Search for the cell housing the specified text and yield its (X, Y) center coordinate. 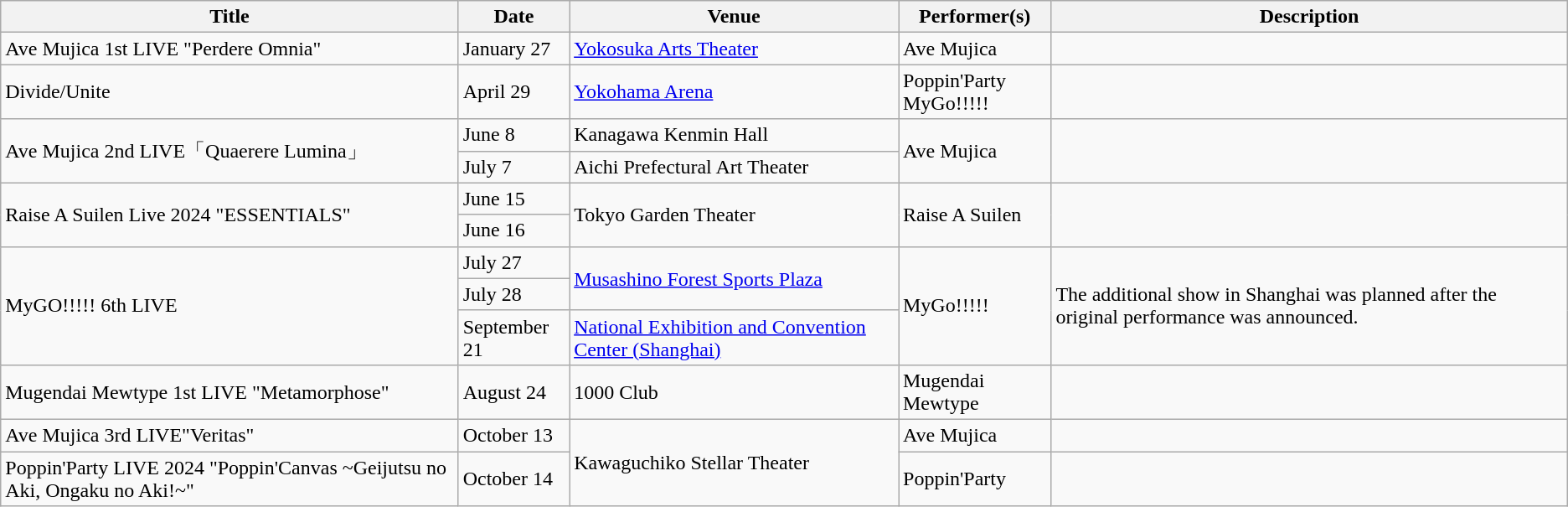
MyGO!!!!! 6th LIVE (230, 305)
Musashino Forest Sports Plaza (734, 278)
Description (1309, 17)
Tokyo Garden Theater (734, 215)
Date (513, 17)
June 15 (513, 199)
July 7 (513, 167)
Divide/Unite (230, 92)
June 8 (513, 135)
Yokohama Arena (734, 92)
Ave Mujica 3rd LIVE"Veritas" (230, 435)
The additional show in Shanghai was planned after the original performance was announced. (1309, 305)
1000 Club (734, 392)
Poppin'Party (974, 478)
Mugendai Mewtype 1st LIVE "Metamorphose" (230, 392)
August 24 (513, 392)
Aichi Prefectural Art Theater (734, 167)
MyGo!!!!! (974, 305)
Title (230, 17)
Raise A Suilen Live 2024 "ESSENTIALS" (230, 215)
Poppin'PartyMyGo!!!!! (974, 92)
Kawaguchiko Stellar Theater (734, 463)
September 21 (513, 337)
Poppin'Party LIVE 2024 "Poppin'Canvas ~Geijutsu no Aki, Ongaku no Aki!~" (230, 478)
Venue (734, 17)
July 28 (513, 294)
October 14 (513, 478)
Yokosuka Arts Theater (734, 49)
Mugendai Mewtype (974, 392)
April 29 (513, 92)
October 13 (513, 435)
June 16 (513, 230)
Ave Mujica 2nd LIVE「Quaerere Lumina」 (230, 151)
Ave Mujica 1st LIVE "Perdere Omnia" (230, 49)
January 27 (513, 49)
July 27 (513, 262)
National Exhibition and Convention Center (Shanghai) (734, 337)
Performer(s) (974, 17)
Kanagawa Kenmin Hall (734, 135)
Raise A Suilen (974, 215)
